Scan for the cell matching the given text and deliver its [x, y] coordinate at center. 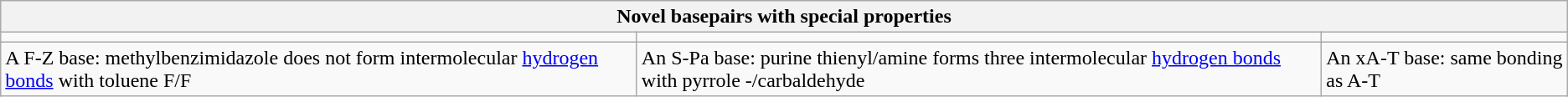
Novel basepairs with special properties [784, 17]
An S-Pa base: purine thienyl/amine forms three intermolecular hydrogen bonds with pyrrole -/carbaldehyde [978, 69]
An xA-T base: same bonding as A-T [1445, 69]
A F-Z base: methylbenzimidazole does not form intermolecular hydrogen bonds with toluene F/F [319, 69]
